Pinpoint the cell where the given text exists, returning its [X, Y] midpoint coordinate. 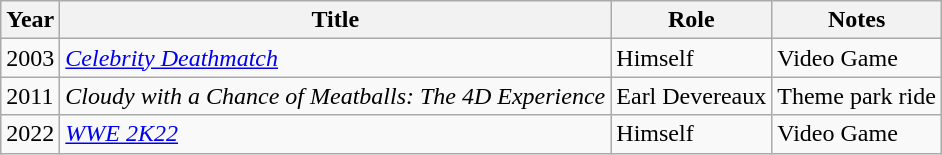
Celebrity Deathmatch [336, 58]
Cloudy with a Chance of Meatballs: The 4D Experience [336, 96]
Theme park ride [857, 96]
WWE 2K22 [336, 134]
Role [692, 20]
Title [336, 20]
Earl Devereaux [692, 96]
2011 [30, 96]
2003 [30, 58]
2022 [30, 134]
Year [30, 20]
Notes [857, 20]
